Detect which cell encompasses the target text, then output its [X, Y] center coordinate. 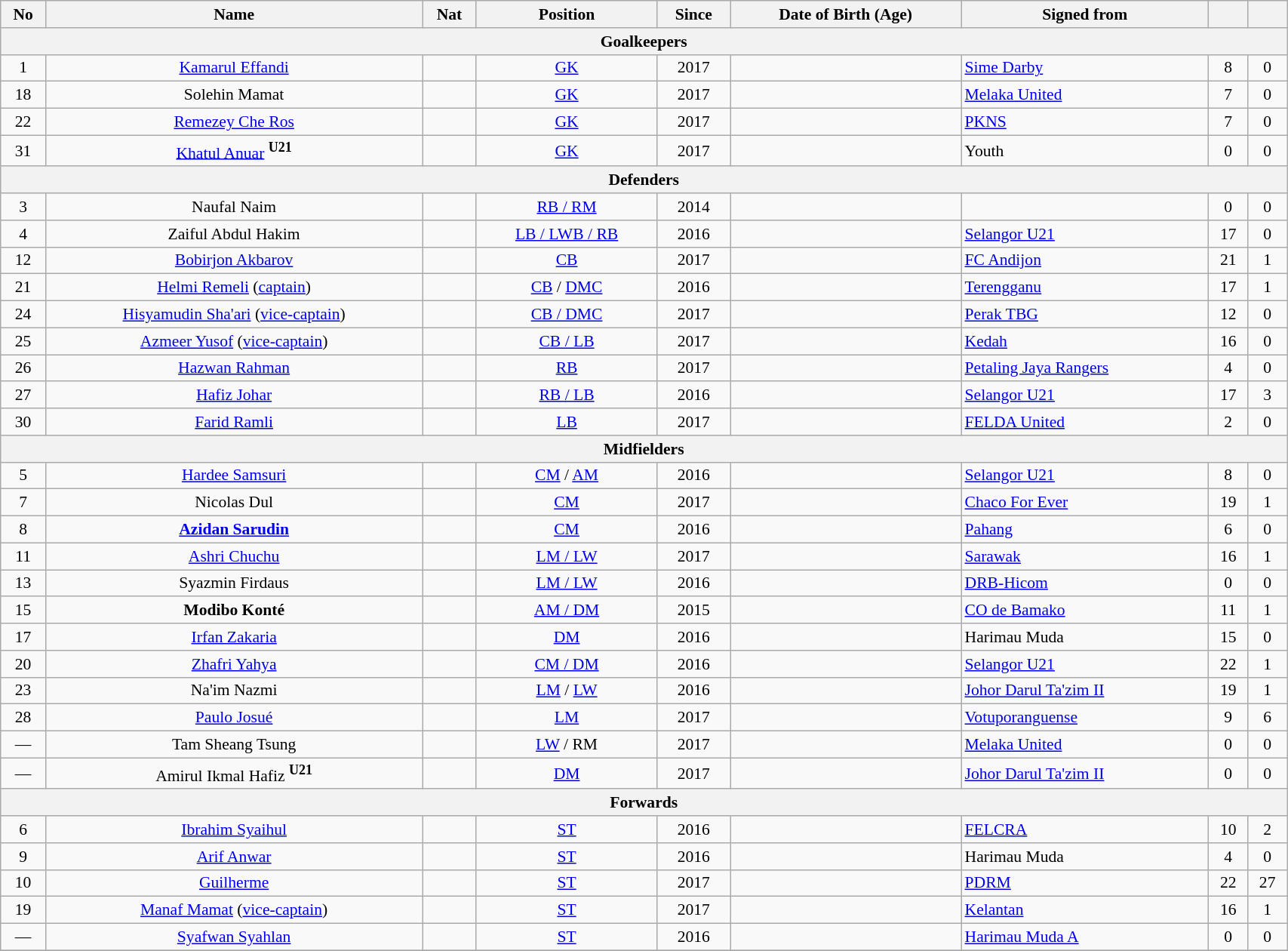
Ibrahim Syaihul [234, 829]
Votuporanguense [1085, 718]
Pahang [1085, 530]
Irfan Zakaria [234, 637]
CB [567, 260]
RB / RM [567, 207]
2014 [694, 207]
Hardee Samsuri [234, 475]
Zhafri Yahya [234, 664]
CB / LB [567, 341]
Hisyamudin Sha'ari (vice-captain) [234, 315]
Kelantan [1085, 910]
Hazwan Rahman [234, 368]
Amirul Ikmal Hafiz U21 [234, 773]
Arif Anwar [234, 857]
28 [23, 718]
Forwards [644, 803]
Azidan Sarudin [234, 530]
25 [23, 341]
PDRM [1085, 884]
Remezey Che Ros [234, 122]
Syafwan Syahlan [234, 937]
FELDA United [1085, 422]
Terengganu [1085, 288]
Harimau Muda A [1085, 937]
Bobirjon Akbarov [234, 260]
CO de Bamako [1085, 611]
Youth [1085, 151]
Chaco For Ever [1085, 503]
RB [567, 368]
Name [234, 14]
20 [23, 664]
Guilherme [234, 884]
Kedah [1085, 341]
5 [23, 475]
Signed from [1085, 14]
AM / DM [567, 611]
LB [567, 422]
Manaf Mamat (vice-captain) [234, 910]
No [23, 14]
26 [23, 368]
13 [23, 583]
Kamarul Effandi [234, 68]
FELCRA [1085, 829]
Syazmin Firdaus [234, 583]
Modibo Konté [234, 611]
Midfielders [644, 449]
LB / LWB / RB [567, 234]
Date of Birth (Age) [846, 14]
31 [23, 151]
Sarawak [1085, 556]
Nat [450, 14]
Na'im Nazmi [234, 691]
24 [23, 315]
18 [23, 95]
Since [694, 14]
DRB-Hicom [1085, 583]
Ashri Chuchu [234, 556]
Farid Ramli [234, 422]
Zaiful Abdul Hakim [234, 234]
Solehin Mamat [234, 95]
Khatul Anuar U21 [234, 151]
30 [23, 422]
LM [567, 718]
Defenders [644, 180]
Goalkeepers [644, 42]
23 [23, 691]
2015 [694, 611]
PKNS [1085, 122]
Nicolas Dul [234, 503]
Petaling Jaya Rangers [1085, 368]
RB / LB [567, 395]
Paulo Josué [234, 718]
FC Andijon [1085, 260]
Helmi Remeli (captain) [234, 288]
Perak TBG [1085, 315]
LW / RM [567, 745]
Naufal Naim [234, 207]
CM / AM [567, 475]
Azmeer Yusof (vice-captain) [234, 341]
Tam Sheang Tsung [234, 745]
Hafiz Johar [234, 395]
CM / DM [567, 664]
Sime Darby [1085, 68]
Position [567, 14]
